Return the (X, Y) coordinate for the center point of the cell that contains the specified text.  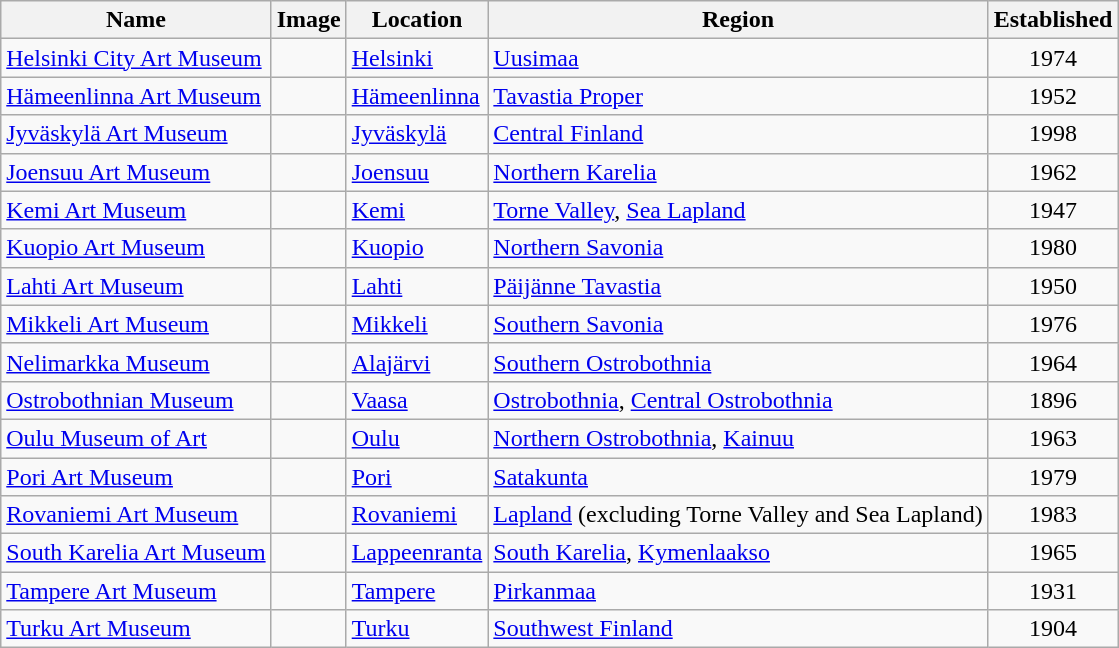
Oulu Museum of Art (136, 438)
1931 (1053, 591)
Northern Ostrobothnia, Kainuu (738, 438)
Jyväskylä Art Museum (136, 134)
Turku (417, 629)
Oulu (417, 438)
Torne Valley, Sea Lapland (738, 210)
Ostrobothnia, Central Ostrobothnia (738, 400)
Mikkeli (417, 324)
Tampere Art Museum (136, 591)
Helsinki (417, 58)
1964 (1053, 362)
Pori Art Museum (136, 477)
1976 (1053, 324)
1998 (1053, 134)
Kemi (417, 210)
Name (136, 20)
South Karelia Art Museum (136, 553)
1904 (1053, 629)
Tampere (417, 591)
Lappeenranta (417, 553)
Kuopio (417, 248)
Central Finland (738, 134)
1974 (1053, 58)
Kuopio Art Museum (136, 248)
Tavastia Proper (738, 96)
Pori (417, 477)
Satakunta (738, 477)
Established (1053, 20)
1952 (1053, 96)
1983 (1053, 515)
Ostrobothnian Museum (136, 400)
1896 (1053, 400)
Joensuu Art Museum (136, 172)
Rovaniemi (417, 515)
Northern Karelia (738, 172)
Nelimarkka Museum (136, 362)
Northern Savonia (738, 248)
1965 (1053, 553)
Image (308, 20)
Lapland (excluding Torne Valley and Sea Lapland) (738, 515)
Mikkeli Art Museum (136, 324)
Kemi Art Museum (136, 210)
Lahti Art Museum (136, 286)
Hämeenlinna (417, 96)
1979 (1053, 477)
Jyväskylä (417, 134)
South Karelia, Kymenlaakso (738, 553)
1947 (1053, 210)
Hämeenlinna Art Museum (136, 96)
1962 (1053, 172)
Turku Art Museum (136, 629)
Region (738, 20)
Lahti (417, 286)
Southern Savonia (738, 324)
Joensuu (417, 172)
Helsinki City Art Museum (136, 58)
Southern Ostrobothnia (738, 362)
Rovaniemi Art Museum (136, 515)
Pirkanmaa (738, 591)
Alajärvi (417, 362)
Southwest Finland (738, 629)
Päijänne Tavastia (738, 286)
Uusimaa (738, 58)
Location (417, 20)
1980 (1053, 248)
1963 (1053, 438)
1950 (1053, 286)
Vaasa (417, 400)
